Detect which cell encompasses the target text, then output its (X, Y) center coordinate. 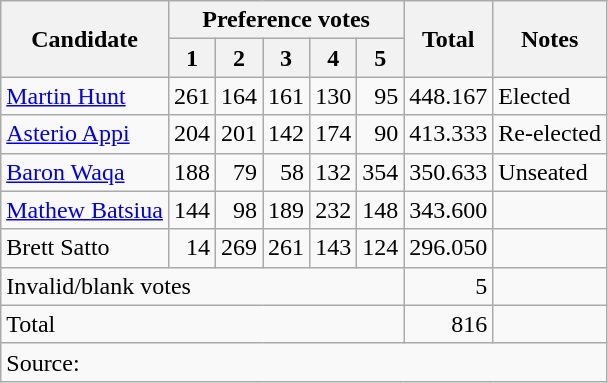
132 (334, 172)
98 (240, 210)
144 (192, 210)
232 (334, 210)
2 (240, 58)
354 (380, 172)
350.633 (448, 172)
Invalid/blank votes (202, 286)
79 (240, 172)
Mathew Batsiua (85, 210)
95 (380, 96)
148 (380, 210)
164 (240, 96)
174 (334, 134)
201 (240, 134)
161 (286, 96)
189 (286, 210)
Source: (304, 362)
296.050 (448, 248)
Notes (550, 39)
Candidate (85, 39)
142 (286, 134)
343.600 (448, 210)
Asterio Appi (85, 134)
Martin Hunt (85, 96)
3 (286, 58)
816 (448, 324)
204 (192, 134)
Preference votes (286, 20)
Elected (550, 96)
143 (334, 248)
Brett Satto (85, 248)
130 (334, 96)
90 (380, 134)
413.333 (448, 134)
14 (192, 248)
Baron Waqa (85, 172)
124 (380, 248)
1 (192, 58)
269 (240, 248)
Unseated (550, 172)
Re-elected (550, 134)
188 (192, 172)
58 (286, 172)
448.167 (448, 96)
4 (334, 58)
